Scan for the cell matching the given text and deliver its [X, Y] coordinate at center. 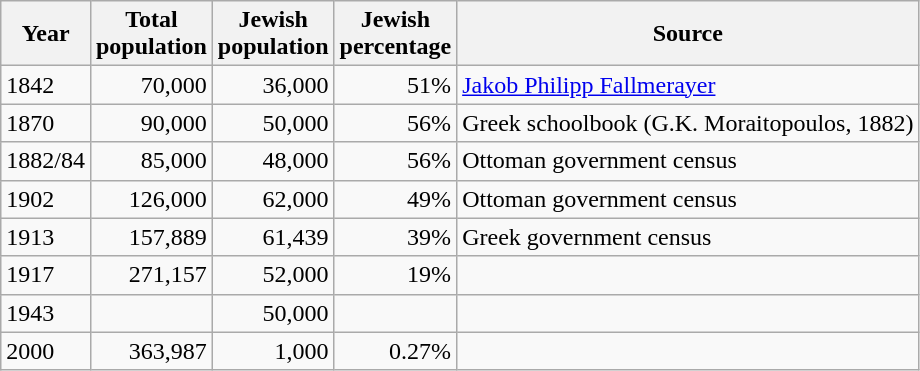
Total population [151, 34]
36,000 [273, 85]
19% [396, 275]
Jewish percentage [396, 34]
70,000 [151, 85]
52,000 [273, 275]
51% [396, 85]
90,000 [151, 123]
48,000 [273, 161]
Greek schoolbook (G.K. Moraitopoulos, 1882) [688, 123]
271,157 [151, 275]
Source [688, 34]
62,000 [273, 199]
363,987 [151, 351]
1917 [46, 275]
49% [396, 199]
2000 [46, 351]
1882/84 [46, 161]
Jewish population [273, 34]
Jakob Philipp Fallmerayer [688, 85]
0.27% [396, 351]
61,439 [273, 237]
1,000 [273, 351]
Greek government census [688, 237]
1902 [46, 199]
1842 [46, 85]
Year [46, 34]
1913 [46, 237]
1870 [46, 123]
157,889 [151, 237]
126,000 [151, 199]
1943 [46, 313]
39% [396, 237]
85,000 [151, 161]
